Scan for the cell matching the given text and deliver its [x, y] coordinate at center. 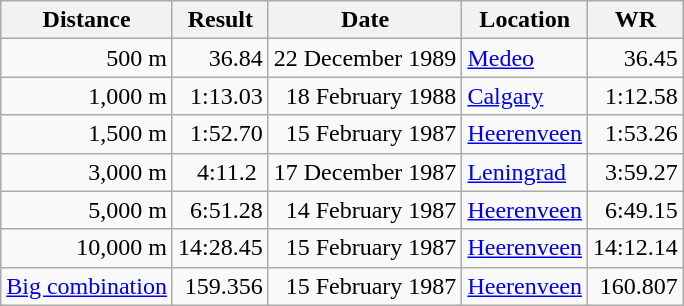
1,500 m [87, 134]
6:49.15 [636, 210]
WR [636, 20]
18 February 1988 [365, 96]
3:59.27 [636, 172]
Result [220, 20]
14 February 1987 [365, 210]
5,000 m [87, 210]
159.356 [220, 286]
22 December 1989 [365, 58]
10,000 m [87, 248]
Calgary [525, 96]
1:53.26 [636, 134]
Leningrad [525, 172]
500 m [87, 58]
36.45 [636, 58]
1:12.58 [636, 96]
3,000 m [87, 172]
1:52.70 [220, 134]
1,000 m [87, 96]
36.84 [220, 58]
1:13.03 [220, 96]
14:12.14 [636, 248]
Location [525, 20]
Big combination [87, 286]
4:11.2 [220, 172]
Date [365, 20]
Medeo [525, 58]
160.807 [636, 286]
6:51.28 [220, 210]
17 December 1987 [365, 172]
14:28.45 [220, 248]
Distance [87, 20]
